Find where the given text appears and provide that cell's center as [X, Y] coordinate. 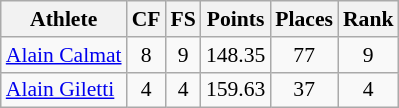
148.35 [236, 55]
Points [236, 19]
Alain Calmat [64, 55]
Places [304, 19]
37 [304, 90]
Rank [368, 19]
8 [146, 55]
FS [182, 19]
CF [146, 19]
Alain Giletti [64, 90]
159.63 [236, 90]
Athlete [64, 19]
77 [304, 55]
